Extract the (x, y) coordinate from the center of the cell holding the provided text.  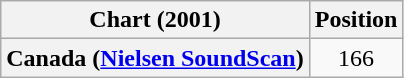
166 (356, 58)
Position (356, 20)
Canada (Nielsen SoundScan) (155, 58)
Chart (2001) (155, 20)
